Provide the [x, y] coordinate of the cell's center where the given text is located.  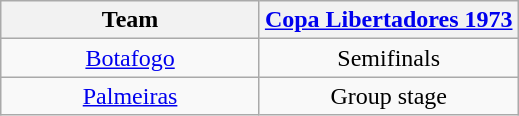
Group stage [388, 96]
Semifinals [388, 58]
Team [130, 20]
Palmeiras [130, 96]
Botafogo [130, 58]
Copa Libertadores 1973 [388, 20]
